Capture the cell that displays the provided text and extract its [x, y] central coordinate. 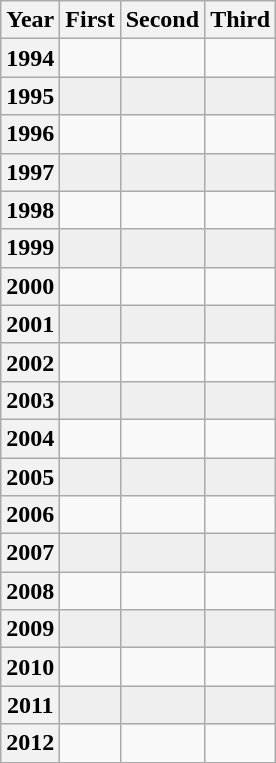
2007 [30, 553]
Year [30, 20]
2003 [30, 400]
2008 [30, 591]
1994 [30, 58]
Third [240, 20]
2006 [30, 515]
2001 [30, 324]
2005 [30, 477]
1997 [30, 172]
2011 [30, 705]
2012 [30, 743]
Second [162, 20]
First [90, 20]
2002 [30, 362]
1998 [30, 210]
2009 [30, 629]
2010 [30, 667]
1995 [30, 96]
1999 [30, 248]
2000 [30, 286]
2004 [30, 438]
1996 [30, 134]
